Output the (x, y) coordinate of the center of the cell containing the given text.  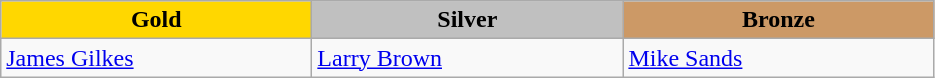
Bronze (778, 20)
Silver (468, 20)
James Gilkes (156, 58)
Mike Sands (778, 58)
Gold (156, 20)
Larry Brown (468, 58)
